Extract the (x, y) coordinate from the center of the cell holding the provided text.  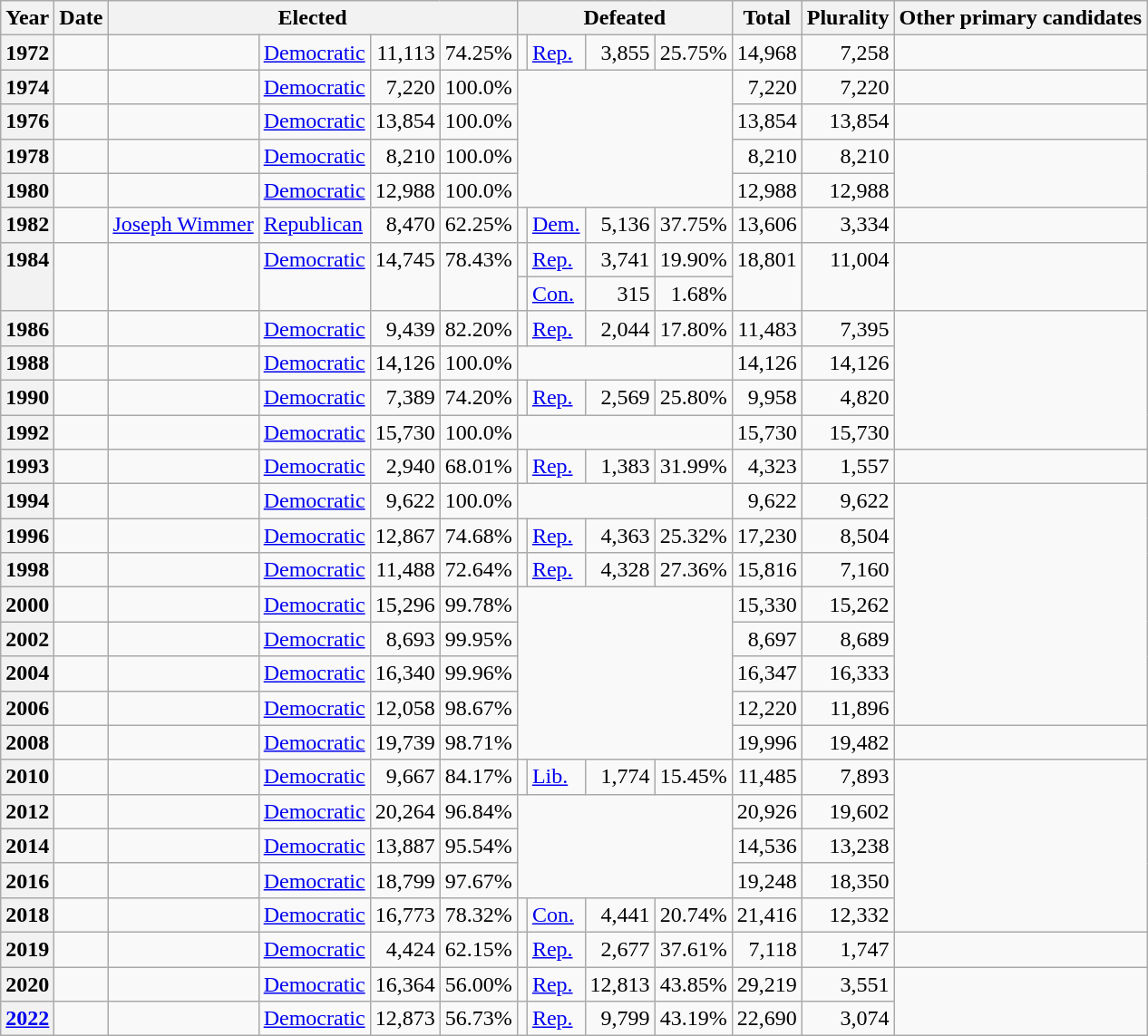
8,470 (404, 225)
1972 (27, 53)
16,773 (404, 915)
43.19% (693, 1019)
18,801 (767, 276)
12,332 (848, 915)
1993 (27, 467)
11,004 (848, 276)
2014 (27, 846)
2,044 (620, 328)
8,504 (848, 536)
1990 (27, 397)
68.01% (479, 467)
82.20% (479, 328)
16,340 (404, 673)
16,347 (767, 673)
17.80% (693, 328)
2016 (27, 880)
3,855 (620, 53)
2012 (27, 811)
3,741 (620, 259)
2019 (27, 949)
11,485 (767, 777)
2020 (27, 983)
3,551 (848, 983)
4,820 (848, 397)
12,058 (404, 708)
15,262 (848, 605)
99.96% (479, 673)
15,816 (767, 570)
1994 (27, 501)
14,745 (404, 276)
9,667 (404, 777)
4,363 (620, 536)
1974 (27, 87)
1978 (27, 156)
20,264 (404, 811)
1,383 (620, 467)
7,258 (848, 53)
43.85% (693, 983)
7,118 (767, 949)
2008 (27, 742)
12,873 (404, 1019)
2,940 (404, 467)
19,602 (848, 811)
14,968 (767, 53)
Lib. (556, 777)
13,887 (404, 846)
Year (27, 18)
11,488 (404, 570)
95.54% (479, 846)
4,424 (404, 949)
1998 (27, 570)
96.84% (479, 811)
1992 (27, 432)
Elected (312, 18)
21,416 (767, 915)
98.67% (479, 708)
16,364 (404, 983)
25.75% (693, 53)
20.74% (693, 915)
12,220 (767, 708)
315 (620, 294)
Defeated (624, 18)
84.17% (479, 777)
78.43% (479, 276)
12,867 (404, 536)
18,799 (404, 880)
14,536 (767, 846)
19.90% (693, 259)
2,677 (620, 949)
17,230 (767, 536)
2,569 (620, 397)
1986 (27, 328)
2010 (27, 777)
1988 (27, 363)
13,238 (848, 846)
1976 (27, 121)
29,219 (767, 983)
19,482 (848, 742)
7,389 (404, 397)
4,323 (767, 467)
31.99% (693, 467)
15.45% (693, 777)
1,774 (620, 777)
1.68% (693, 294)
1996 (27, 536)
19,248 (767, 880)
18,350 (848, 880)
20,926 (767, 811)
3,334 (848, 225)
2022 (27, 1019)
72.64% (479, 570)
15,296 (404, 605)
98.71% (479, 742)
15,330 (767, 605)
2018 (27, 915)
13,606 (767, 225)
62.25% (479, 225)
11,896 (848, 708)
Plurality (848, 18)
9,439 (404, 328)
37.75% (693, 225)
1982 (27, 225)
Total (767, 18)
19,739 (404, 742)
Dem. (556, 225)
9,799 (620, 1019)
2002 (27, 639)
16,333 (848, 673)
1984 (27, 276)
99.95% (479, 639)
37.61% (693, 949)
22,690 (767, 1019)
97.67% (479, 880)
Other primary candidates (1021, 18)
7,160 (848, 570)
2000 (27, 605)
4,441 (620, 915)
3,074 (848, 1019)
1980 (27, 190)
Republican (314, 225)
25.32% (693, 536)
19,996 (767, 742)
8,697 (767, 639)
Date (82, 18)
1,557 (848, 467)
7,893 (848, 777)
74.20% (479, 397)
56.73% (479, 1019)
74.68% (479, 536)
12,813 (620, 983)
9,958 (767, 397)
99.78% (479, 605)
78.32% (479, 915)
1,747 (848, 949)
62.15% (479, 949)
2006 (27, 708)
5,136 (620, 225)
25.80% (693, 397)
27.36% (693, 570)
8,689 (848, 639)
11,113 (404, 53)
4,328 (620, 570)
2004 (27, 673)
74.25% (479, 53)
56.00% (479, 983)
Joseph Wimmer (183, 225)
7,395 (848, 328)
8,693 (404, 639)
11,483 (767, 328)
